Find where the given text appears and provide that cell's center as [X, Y] coordinate. 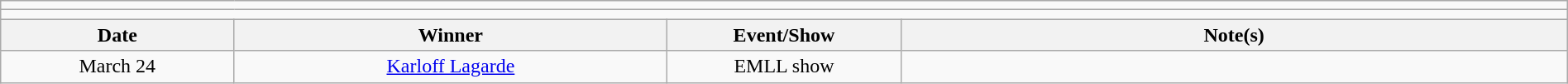
Karloff Lagarde [451, 67]
Event/Show [784, 35]
March 24 [117, 67]
Winner [451, 35]
Note(s) [1234, 35]
Date [117, 35]
EMLL show [784, 67]
